Determine the (X, Y) coordinate at the center of the cell enclosing the given text.  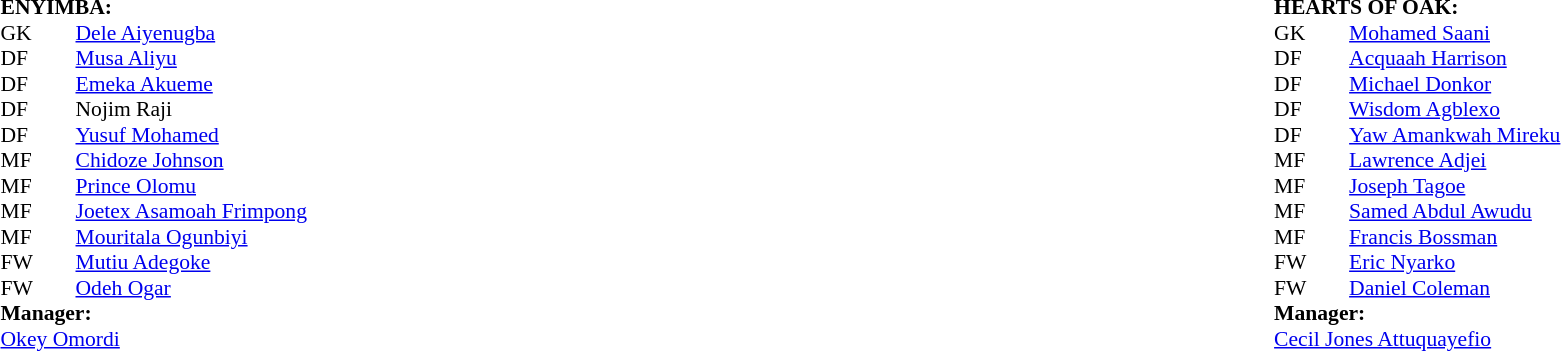
Emeka Akueme (192, 84)
Prince Olomu (192, 186)
Chidoze Johnson (192, 161)
Michael Donkor (1454, 84)
Yaw Amankwah Mireku (1454, 135)
Mohamed Saani (1454, 33)
Dele Aiyenugba (192, 33)
Joetex Asamoah Frimpong (192, 211)
Samed Abdul Awudu (1454, 211)
Francis Bossman (1454, 237)
Odeh Ogar (192, 288)
Acquaah Harrison (1454, 59)
Musa Aliyu (192, 59)
Daniel Coleman (1454, 288)
Mutiu Adegoke (192, 263)
Wisdom Agblexo (1454, 109)
Nojim Raji (192, 109)
Mouritala Ogunbiyi (192, 237)
Joseph Tagoe (1454, 186)
Eric Nyarko (1454, 263)
Lawrence Adjei (1454, 161)
Yusuf Mohamed (192, 135)
